Capture the cell that displays the provided text and extract its [X, Y] central coordinate. 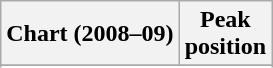
Peakposition [225, 34]
Chart (2008–09) [90, 34]
